Return the (X, Y) coordinate for the center point of the cell that contains the specified text.  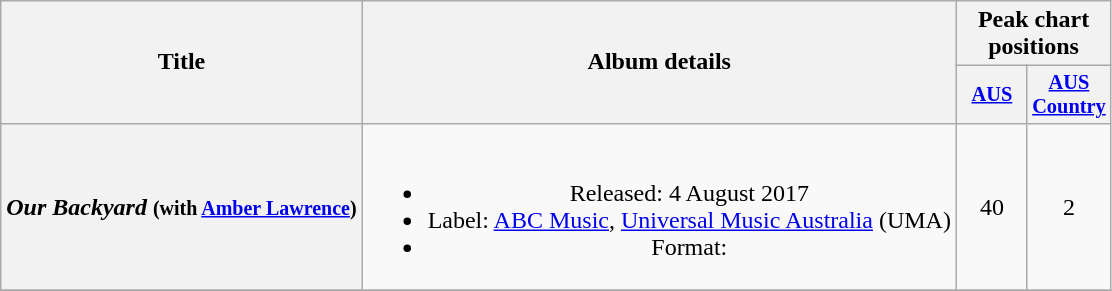
Album details (659, 62)
AUS (992, 95)
Our Backyard (with Amber Lawrence) (182, 206)
Released: 4 August 2017Label: ABC Music, Universal Music Australia (UMA) Format: (659, 206)
2 (1068, 206)
AUS Country (1068, 95)
Title (182, 62)
40 (992, 206)
Peak chart positions (1033, 34)
